Identify which cell holds the provided text, then report its (X, Y) central coordinate. 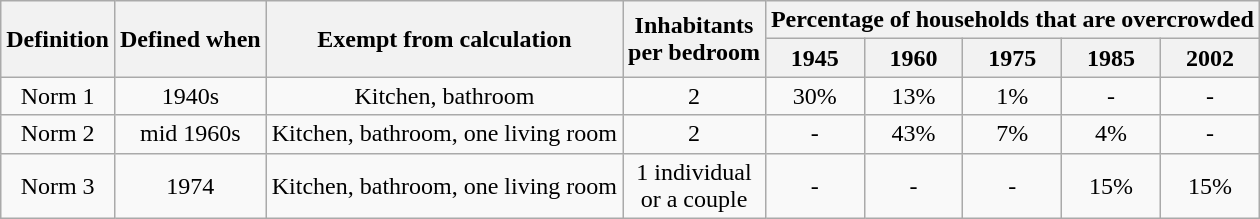
Exempt from calculation (444, 39)
1975 (1012, 58)
1985 (1112, 58)
1 individualor a couple (694, 186)
Norm 1 (58, 96)
Percentage of households that are overcrowded (1012, 20)
13% (914, 96)
30% (814, 96)
2002 (1210, 58)
1% (1012, 96)
1940s (190, 96)
Norm 2 (58, 134)
Inhabitantsper bedroom (694, 39)
mid 1960s (190, 134)
1945 (814, 58)
Norm 3 (58, 186)
1974 (190, 186)
43% (914, 134)
1960 (914, 58)
4% (1112, 134)
7% (1012, 134)
Kitchen, bathroom (444, 96)
Defined when (190, 39)
Definition (58, 39)
